Locate the cell with the specified text and output its [X, Y] center coordinate. 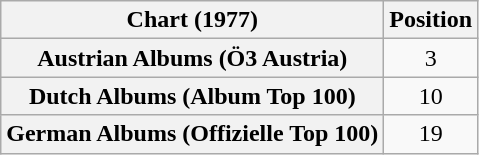
Dutch Albums (Album Top 100) [192, 96]
Austrian Albums (Ö3 Austria) [192, 58]
Chart (1977) [192, 20]
Position [431, 20]
10 [431, 96]
3 [431, 58]
19 [431, 134]
German Albums (Offizielle Top 100) [192, 134]
